Locate the cell with the specified text and output its (X, Y) center coordinate. 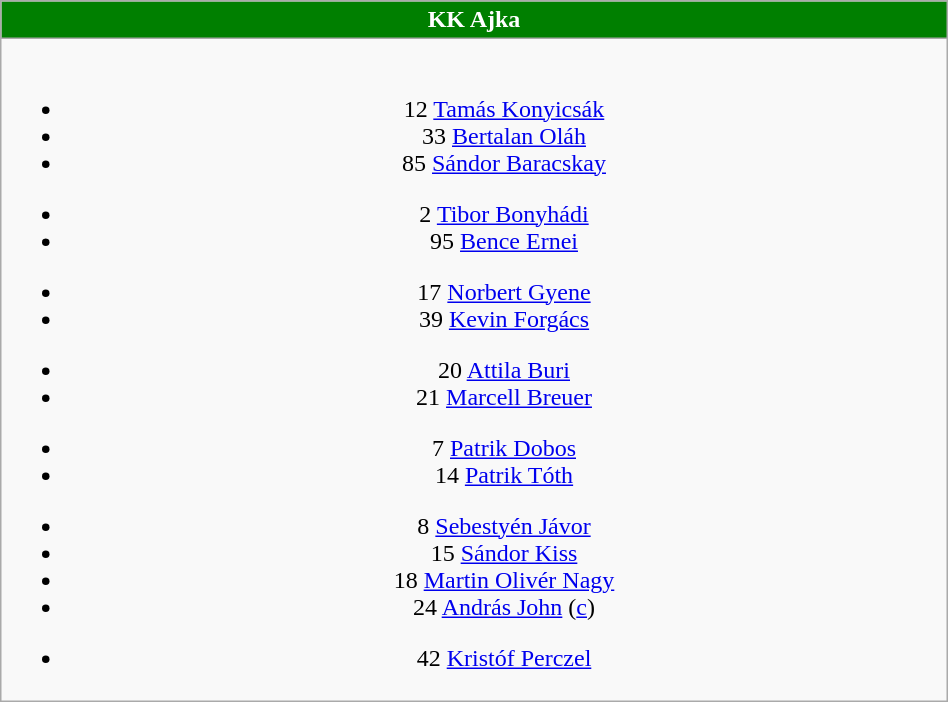
KK Ajka (474, 20)
